Identify which cell holds the provided text, then report its [x, y] central coordinate. 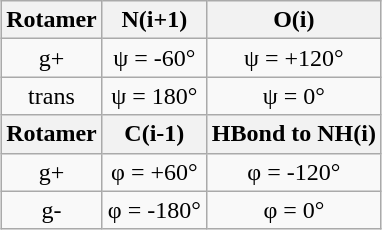
ψ = +120° [294, 58]
g- [52, 210]
φ = -120° [294, 172]
HBond to NH(i) [294, 134]
φ = 0° [294, 210]
N(i+1) [154, 20]
φ = +60° [154, 172]
ψ = 180° [154, 96]
φ = -180° [154, 210]
O(i) [294, 20]
C(i-1) [154, 134]
trans [52, 96]
ψ = -60° [154, 58]
ψ = 0° [294, 96]
